From the cell containing the given text, extract its center point as (x, y) coordinate. 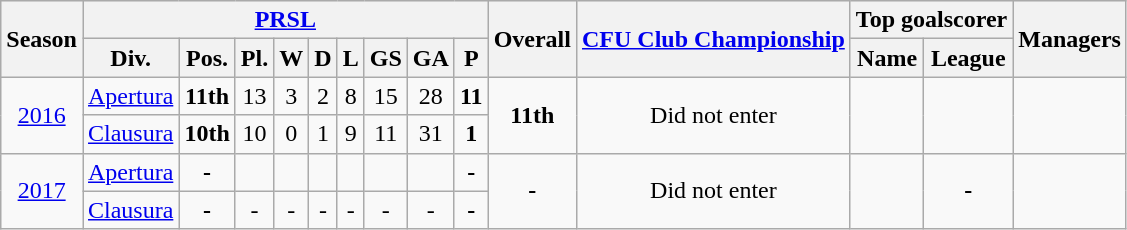
10 (254, 134)
D (323, 58)
2 (323, 96)
Overall (532, 39)
Div. (130, 58)
8 (350, 96)
2016 (42, 115)
L (350, 58)
0 (292, 134)
W (292, 58)
P (471, 58)
15 (386, 96)
28 (430, 96)
Pos. (207, 58)
9 (350, 134)
Name (887, 58)
CFU Club Championship (713, 39)
13 (254, 96)
2017 (42, 191)
Top goalscorer (931, 20)
10th (207, 134)
GA (430, 58)
3 (292, 96)
GS (386, 58)
Managers (1070, 39)
31 (430, 134)
PRSL (285, 20)
League (968, 58)
Pl. (254, 58)
Season (42, 39)
